Output the [X, Y] coordinate of the center of the cell containing the given text.  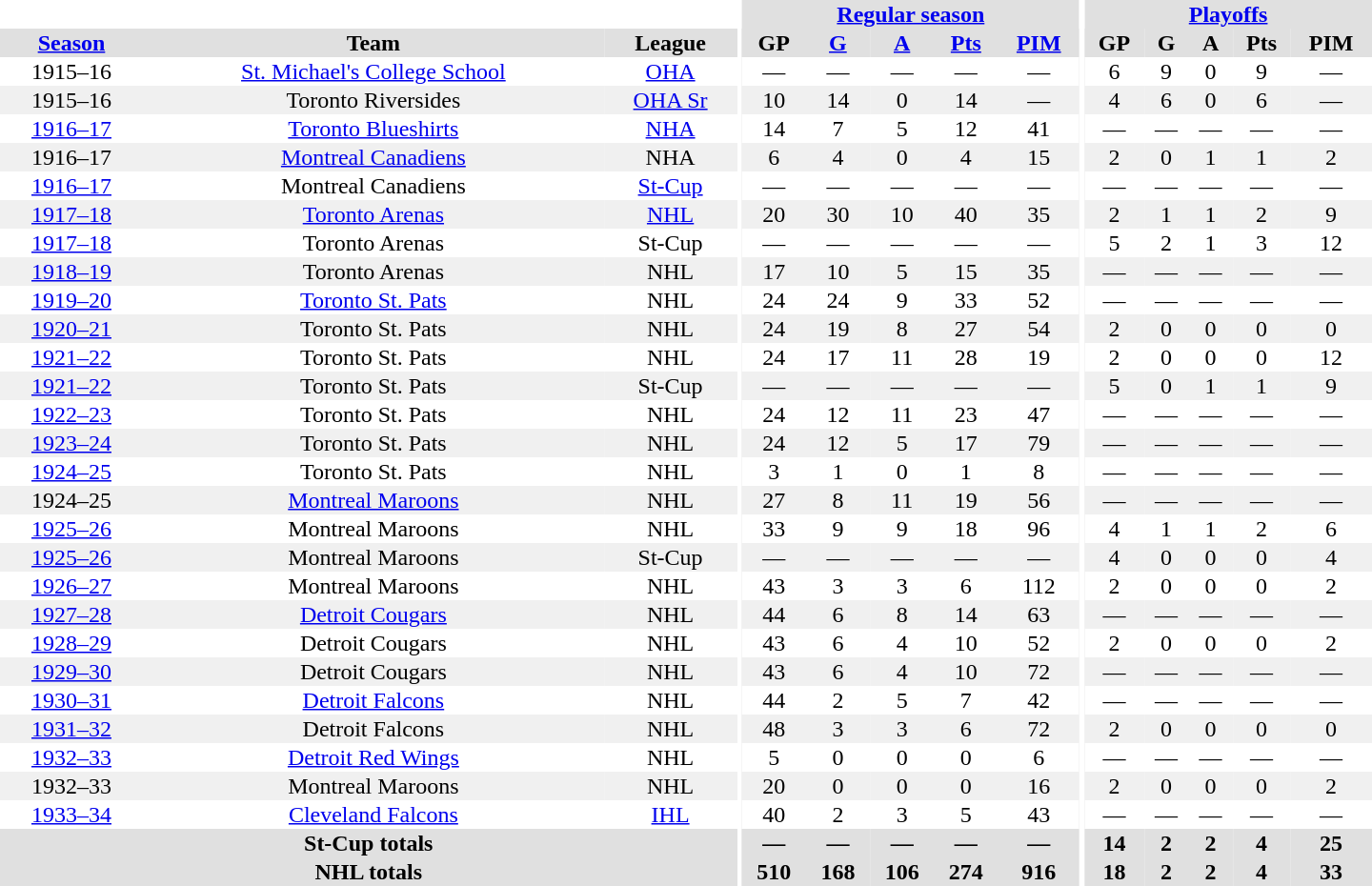
1923–24 [71, 443]
1930–31 [71, 700]
1927–28 [71, 614]
1928–29 [71, 643]
St-Cup totals [368, 843]
Toronto Blueshirts [373, 129]
28 [966, 357]
112 [1039, 586]
48 [774, 729]
47 [1039, 414]
41 [1039, 129]
510 [774, 872]
916 [1039, 872]
Regular season [911, 14]
1933–34 [71, 815]
54 [1039, 329]
St. Michael's College School [373, 71]
168 [838, 872]
106 [901, 872]
1918–19 [71, 272]
Season [71, 43]
25 [1331, 843]
NHL totals [368, 872]
Toronto Riversides [373, 100]
Detroit Red Wings [373, 757]
23 [966, 414]
16 [1039, 786]
274 [966, 872]
42 [1039, 700]
League [671, 43]
1920–21 [71, 329]
IHL [671, 815]
Team [373, 43]
OHA Sr [671, 100]
79 [1039, 443]
56 [1039, 500]
OHA [671, 71]
1926–27 [71, 586]
1931–32 [71, 729]
Playoffs [1228, 14]
1919–20 [71, 300]
63 [1039, 614]
1922–23 [71, 414]
1929–30 [71, 672]
Cleveland Falcons [373, 815]
96 [1039, 529]
30 [838, 214]
